Search for the cell housing the specified text and yield its [X, Y] center coordinate. 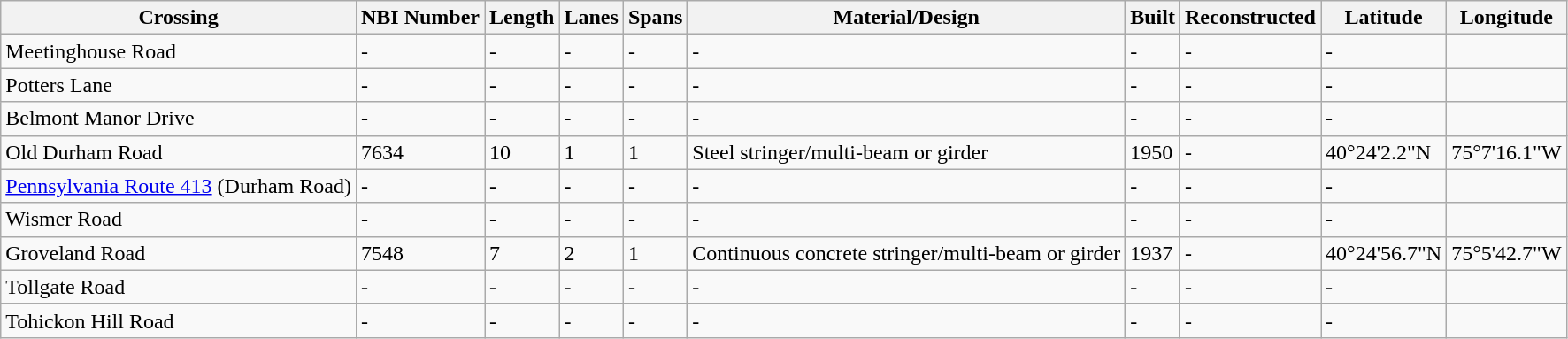
Potters Lane [179, 85]
Reconstructed [1249, 18]
Wismer Road [179, 220]
Material/Design [906, 18]
Tollgate Road [179, 287]
40°24'2.2"N [1383, 152]
Belmont Manor Drive [179, 119]
75°5'42.7"W [1506, 253]
Tohickon Hill Road [179, 320]
75°7'16.1"W [1506, 152]
Length [522, 18]
Continuous concrete stringer/multi-beam or girder [906, 253]
Spans [655, 18]
NBI Number [419, 18]
Longitude [1506, 18]
Crossing [179, 18]
2 [591, 253]
7 [522, 253]
Lanes [591, 18]
Old Durham Road [179, 152]
Pennsylvania Route 413 (Durham Road) [179, 186]
Meetinghouse Road [179, 51]
Built [1153, 18]
Groveland Road [179, 253]
1937 [1153, 253]
1950 [1153, 152]
7548 [419, 253]
10 [522, 152]
Latitude [1383, 18]
Steel stringer/multi-beam or girder [906, 152]
40°24'56.7"N [1383, 253]
7634 [419, 152]
